Return the [X, Y] coordinate for the center point of the cell that contains the specified text.  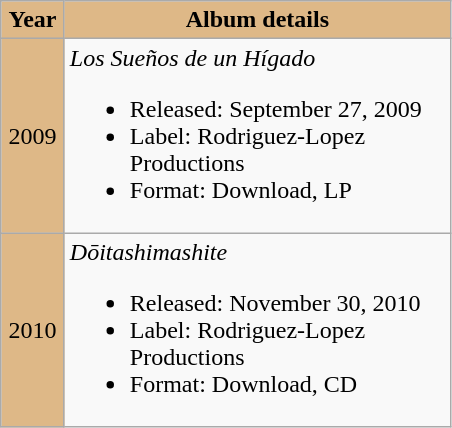
2010 [33, 330]
Los Sueños de un HígadoReleased: September 27, 2009Label: Rodriguez-Lopez ProductionsFormat: Download, LP [257, 136]
Album details [257, 20]
Year [33, 20]
2009 [33, 136]
DōitashimashiteReleased: November 30, 2010Label: Rodriguez-Lopez ProductionsFormat: Download, CD [257, 330]
